Capture the cell that displays the provided text and extract its (X, Y) central coordinate. 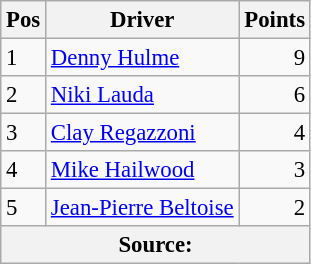
Niki Lauda (142, 95)
1 (24, 58)
Mike Hailwood (142, 170)
Denny Hulme (142, 58)
9 (274, 58)
Points (274, 20)
Pos (24, 20)
5 (24, 208)
Jean-Pierre Beltoise (142, 208)
Driver (142, 20)
Clay Regazzoni (142, 133)
Source: (156, 245)
6 (274, 95)
